Locate the cell with the specified text and output its (x, y) center coordinate. 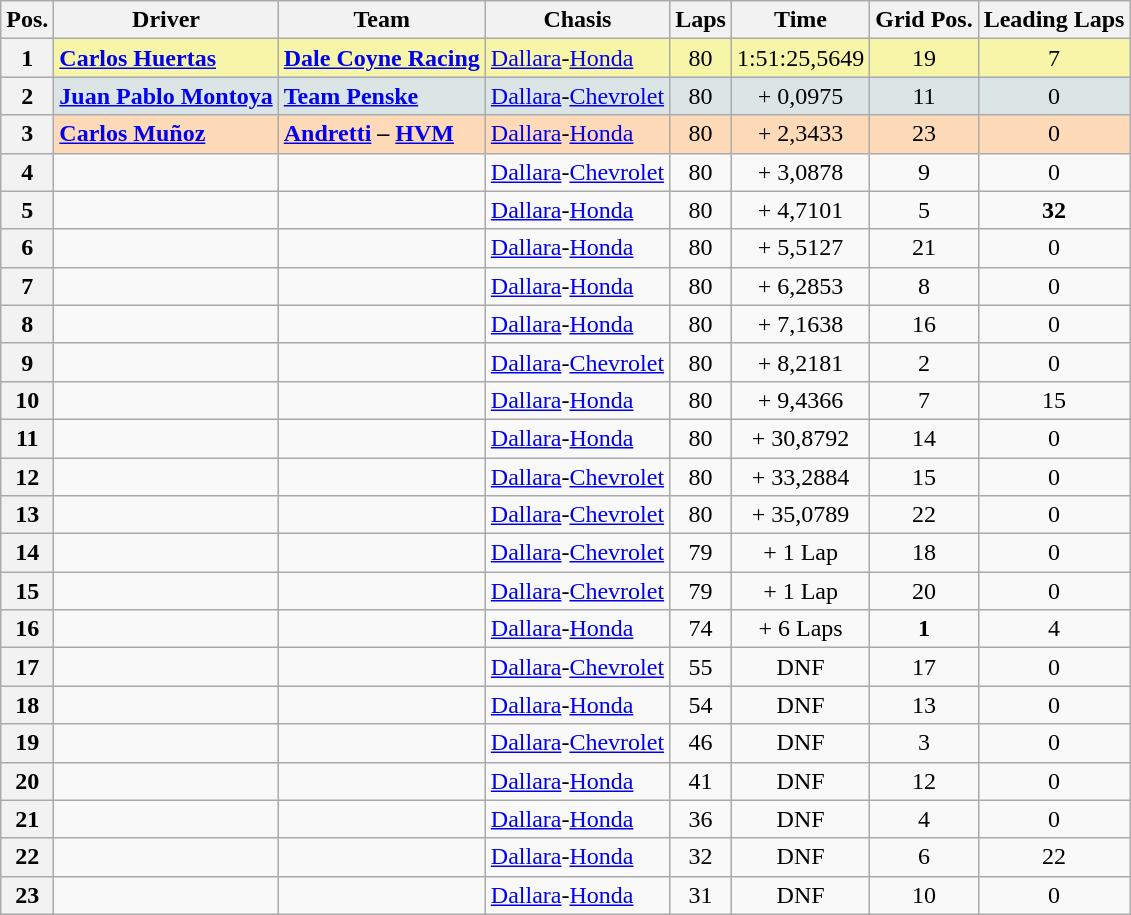
+ 6 Laps (800, 629)
Andretti – HVM (382, 134)
Carlos Muñoz (166, 134)
+ 8,2181 (800, 362)
Grid Pos. (924, 20)
Carlos Huertas (166, 58)
+ 35,0789 (800, 515)
+ 3,0878 (800, 172)
+ 2,3433 (800, 134)
55 (701, 667)
Pos. (28, 20)
Leading Laps (1054, 20)
54 (701, 705)
41 (701, 781)
+ 6,2853 (800, 286)
+ 4,7101 (800, 210)
31 (701, 895)
74 (701, 629)
Laps (701, 20)
36 (701, 819)
Chasis (577, 20)
+ 5,5127 (800, 248)
+ 9,4366 (800, 400)
Driver (166, 20)
Time (800, 20)
+ 30,8792 (800, 438)
Dale Coyne Racing (382, 58)
Team Penske (382, 96)
Juan Pablo Montoya (166, 96)
+ 0,0975 (800, 96)
1:51:25,5649 (800, 58)
+ 7,1638 (800, 324)
Team (382, 20)
+ 33,2884 (800, 477)
46 (701, 743)
